From the cell containing the given text, extract its center point as (X, Y) coordinate. 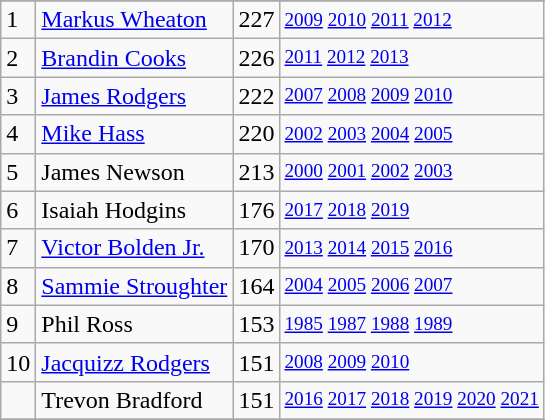
2008 2009 2010 (412, 362)
Mike Hass (134, 134)
Sammie Stroughter (134, 286)
213 (256, 172)
2002 2003 2004 2005 (412, 134)
9 (18, 324)
220 (256, 134)
5 (18, 172)
1 (18, 20)
222 (256, 96)
2007 2008 2009 2010 (412, 96)
226 (256, 58)
164 (256, 286)
2009 2010 2011 2012 (412, 20)
7 (18, 248)
James Newson (134, 172)
176 (256, 210)
3 (18, 96)
227 (256, 20)
2000 2001 2002 2003 (412, 172)
2004 2005 2006 2007 (412, 286)
10 (18, 362)
4 (18, 134)
Victor Bolden Jr. (134, 248)
Phil Ross (134, 324)
1985 1987 1988 1989 (412, 324)
Jacquizz Rodgers (134, 362)
Brandin Cooks (134, 58)
2016 2017 2018 2019 2020 2021 (412, 400)
170 (256, 248)
2013 2014 2015 2016 (412, 248)
153 (256, 324)
2017 2018 2019 (412, 210)
8 (18, 286)
2 (18, 58)
Isaiah Hodgins (134, 210)
6 (18, 210)
Trevon Bradford (134, 400)
Markus Wheaton (134, 20)
2011 2012 2013 (412, 58)
James Rodgers (134, 96)
